Determine the (X, Y) coordinate at the center of the cell enclosing the given text.  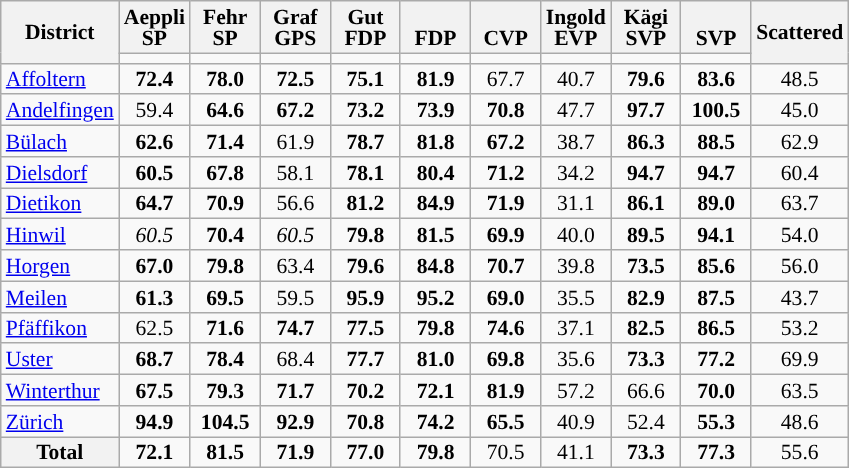
81.8 (435, 142)
39.8 (576, 266)
95.9 (365, 296)
75.1 (365, 78)
82.5 (646, 328)
District (60, 32)
88.5 (716, 142)
FDP (435, 27)
80.4 (435, 172)
66.6 (646, 390)
59.4 (154, 110)
86.5 (716, 328)
74.7 (295, 328)
59.5 (295, 296)
Uster (60, 360)
IngoldEVP (576, 27)
86.3 (646, 142)
70.0 (716, 390)
Meilen (60, 296)
Dietikon (60, 204)
72.4 (154, 78)
37.1 (576, 328)
Pfäffikon (60, 328)
79.3 (225, 390)
35.6 (576, 360)
69.0 (506, 296)
95.2 (435, 296)
64.7 (154, 204)
55.3 (716, 422)
Zürich (60, 422)
Scattered (800, 32)
64.6 (225, 110)
Hinwil (60, 234)
69.5 (225, 296)
Total (60, 452)
FehrSP (225, 27)
77.2 (716, 360)
70.4 (225, 234)
67.7 (506, 78)
56.6 (295, 204)
56.0 (800, 266)
81.0 (435, 360)
47.7 (576, 110)
67.0 (154, 266)
94.9 (154, 422)
Winterthur (60, 390)
54.0 (800, 234)
55.6 (800, 452)
97.7 (646, 110)
48.6 (800, 422)
68.7 (154, 360)
71.6 (225, 328)
53.2 (800, 328)
40.9 (576, 422)
73.5 (646, 266)
74.2 (435, 422)
AeppliSP (154, 27)
41.1 (576, 452)
92.9 (295, 422)
67.5 (154, 390)
61.3 (154, 296)
82.9 (646, 296)
74.6 (506, 328)
57.2 (576, 390)
Dielsdorf (60, 172)
67.8 (225, 172)
63.5 (800, 390)
69.8 (506, 360)
38.7 (576, 142)
58.1 (295, 172)
71.2 (506, 172)
94.1 (716, 234)
40.7 (576, 78)
77.7 (365, 360)
73.9 (435, 110)
70.9 (225, 204)
45.0 (800, 110)
62.6 (154, 142)
Andelfingen (60, 110)
78.4 (225, 360)
84.9 (435, 204)
84.8 (435, 266)
87.5 (716, 296)
65.5 (506, 422)
78.7 (365, 142)
GutFDP (365, 27)
43.7 (800, 296)
CVP (506, 27)
60.4 (800, 172)
71.7 (295, 390)
81.2 (365, 204)
86.1 (646, 204)
89.5 (646, 234)
62.5 (154, 328)
63.7 (800, 204)
78.0 (225, 78)
35.5 (576, 296)
34.2 (576, 172)
89.0 (716, 204)
KägiSVP (646, 27)
61.9 (295, 142)
72.5 (295, 78)
63.4 (295, 266)
GrafGPS (295, 27)
68.4 (295, 360)
Affoltern (60, 78)
85.6 (716, 266)
78.1 (365, 172)
70.2 (365, 390)
52.4 (646, 422)
83.6 (716, 78)
40.0 (576, 234)
31.1 (576, 204)
77.5 (365, 328)
100.5 (716, 110)
70.7 (506, 266)
73.2 (365, 110)
104.5 (225, 422)
77.3 (716, 452)
71.4 (225, 142)
Bülach (60, 142)
Horgen (60, 266)
77.0 (365, 452)
70.5 (506, 452)
SVP (716, 27)
62.9 (800, 142)
48.5 (800, 78)
